Pinpoint the cell where the given text exists, returning its (x, y) midpoint coordinate. 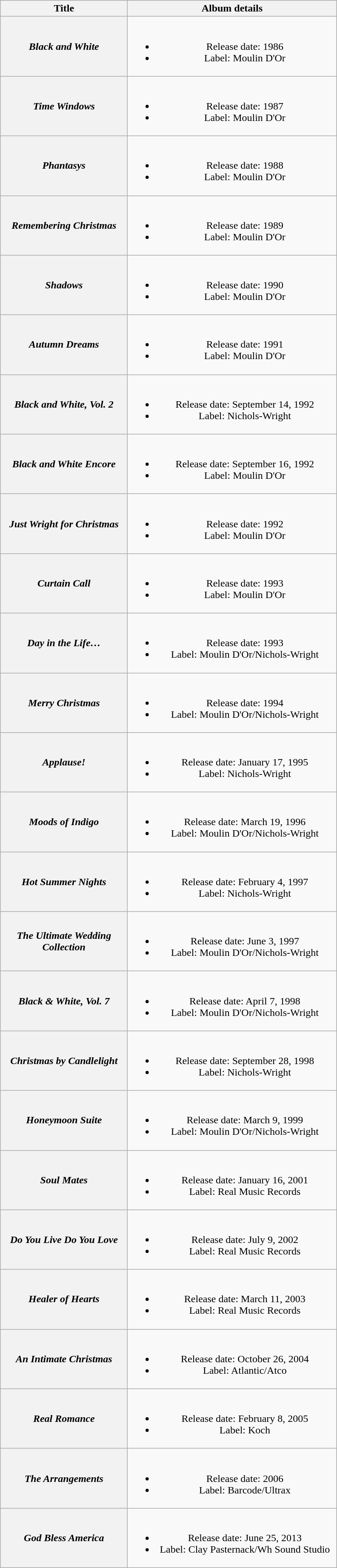
Hot Summer Nights (64, 882)
Release date: March 11, 2003Label: Real Music Records (232, 1299)
Release date: March 19, 1996Label: Moulin D'Or/Nichols-Wright (232, 822)
Release date: June 3, 1997Label: Moulin D'Or/Nichols-Wright (232, 941)
Release date: March 9, 1999Label: Moulin D'Or/Nichols-Wright (232, 1120)
Moods of Indigo (64, 822)
Soul Mates (64, 1180)
Release date: 1990Label: Moulin D'Or (232, 285)
Release date: 1986Label: Moulin D'Or (232, 46)
The Ultimate Wedding Collection (64, 941)
Release date: February 4, 1997Label: Nichols-Wright (232, 882)
Remembering Christmas (64, 225)
Release date: January 16, 2001Label: Real Music Records (232, 1180)
Healer of Hearts (64, 1299)
Black and White Encore (64, 464)
Release date: 2006Label: Barcode/Ultrax (232, 1478)
Honeymoon Suite (64, 1120)
Curtain Call (64, 583)
Release date: 1987Label: Moulin D'Or (232, 106)
Release date: September 16, 1992Label: Moulin D'Or (232, 464)
Release date: 1992Label: Moulin D'Or (232, 524)
Release date: April 7, 1998Label: Moulin D'Or/Nichols-Wright (232, 1001)
Do You Live Do You Love (64, 1240)
Release date: June 25, 2013Label: Clay Pasternack/Wh Sound Studio (232, 1538)
Release date: July 9, 2002Label: Real Music Records (232, 1240)
Release date: 1991Label: Moulin D'Or (232, 345)
Merry Christmas (64, 703)
An Intimate Christmas (64, 1359)
Autumn Dreams (64, 345)
Album details (232, 9)
Release date: January 17, 1995Label: Nichols-Wright (232, 762)
Phantasys (64, 166)
The Arrangements (64, 1478)
Release date: 1994Label: Moulin D'Or/Nichols-Wright (232, 703)
Christmas by Candlelight (64, 1061)
Release date: 1989Label: Moulin D'Or (232, 225)
Release date: 1993Label: Moulin D'Or (232, 583)
Black and White (64, 46)
Release date: February 8, 2005Label: Koch (232, 1418)
Shadows (64, 285)
Time Windows (64, 106)
Release date: September 28, 1998Label: Nichols-Wright (232, 1061)
Black and White, Vol. 2 (64, 404)
Just Wright for Christmas (64, 524)
Release date: October 26, 2004Label: Atlantic/Atco (232, 1359)
Black & White, Vol. 7 (64, 1001)
Real Romance (64, 1418)
Applause! (64, 762)
Release date: 1993Label: Moulin D'Or/Nichols-Wright (232, 643)
Title (64, 9)
Day in the Life… (64, 643)
God Bless America (64, 1538)
Release date: 1988Label: Moulin D'Or (232, 166)
Release date: September 14, 1992Label: Nichols-Wright (232, 404)
